Search for the cell housing the specified text and yield its (x, y) center coordinate. 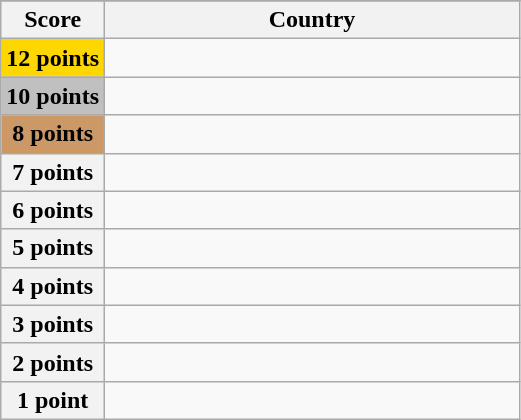
Score (53, 20)
5 points (53, 248)
1 point (53, 400)
4 points (53, 286)
12 points (53, 58)
7 points (53, 172)
2 points (53, 362)
8 points (53, 134)
Country (312, 20)
10 points (53, 96)
3 points (53, 324)
6 points (53, 210)
